Locate the cell with the specified text and output its [x, y] center coordinate. 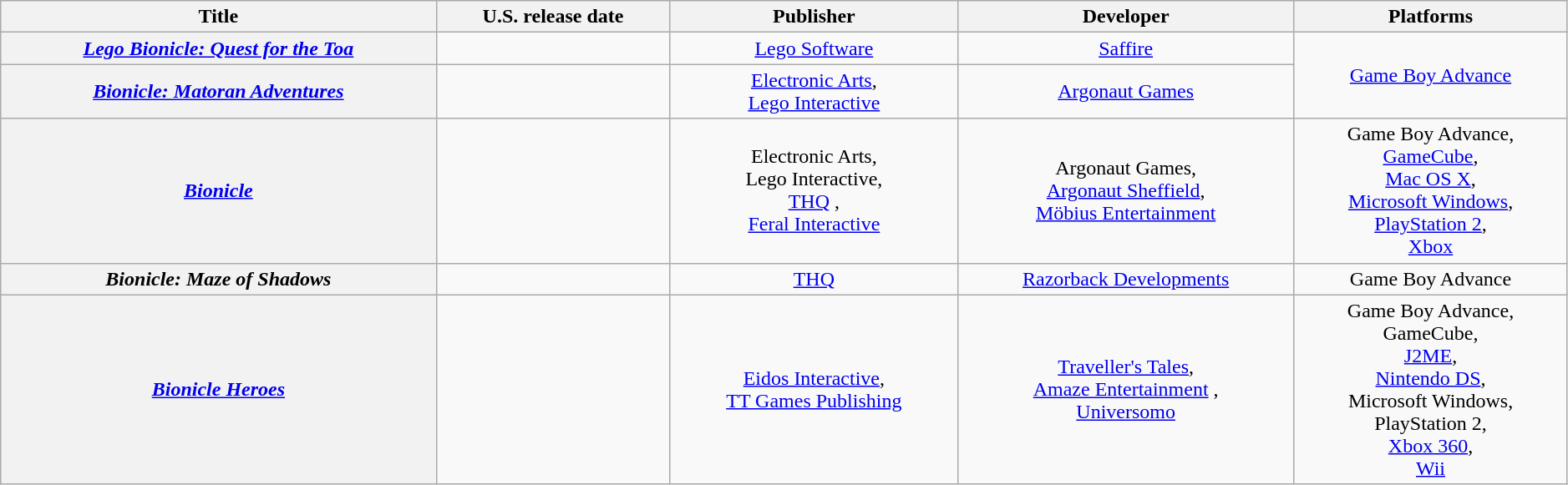
Bionicle: Maze of Shadows [219, 279]
THQ [814, 279]
Argonaut Games,Argonaut Sheffield,Möbius Entertainment [1126, 190]
Argonaut Games [1126, 92]
Title [219, 17]
Traveller's Tales,Amaze Entertainment ,Universomo [1126, 389]
Publisher [814, 17]
U.S. release date [553, 17]
Razorback Developments [1126, 279]
Game Boy Advance,GameCube,J2ME,Nintendo DS,Microsoft Windows,PlayStation 2,Xbox 360, Wii [1431, 389]
Developer [1126, 17]
Bionicle Heroes [219, 389]
Bionicle [219, 190]
Lego Software [814, 48]
Saffire [1126, 48]
Electronic Arts,Lego Interactive [814, 92]
Bionicle: Matoran Adventures [219, 92]
Lego Bionicle: Quest for the Toa [219, 48]
Electronic Arts,Lego Interactive,THQ ,Feral Interactive [814, 190]
Platforms [1431, 17]
Eidos Interactive,TT Games Publishing [814, 389]
Game Boy Advance,GameCube,Mac OS X,Microsoft Windows,PlayStation 2,Xbox [1431, 190]
